Identify which cell holds the provided text, then report its [x, y] central coordinate. 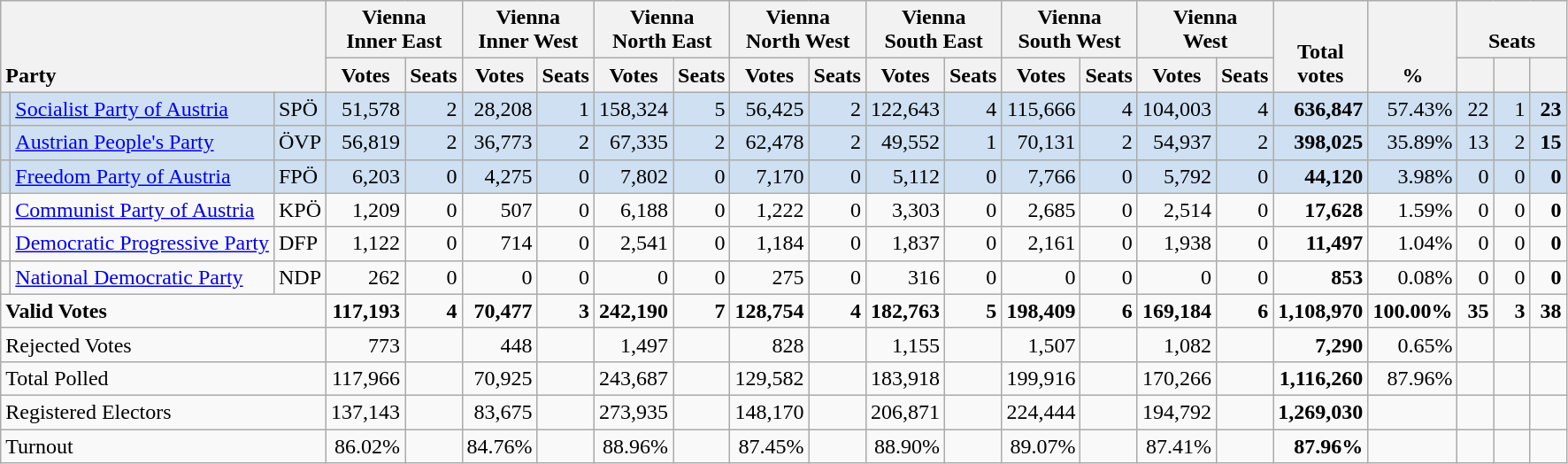
117,193 [366, 311]
Communist Party of Austria [142, 210]
3,303 [904, 210]
2,514 [1177, 210]
ViennaNorth East [662, 30]
62,478 [770, 143]
183,918 [904, 378]
1,116,260 [1320, 378]
129,582 [770, 378]
Austrian People's Party [142, 143]
17,628 [1320, 210]
853 [1320, 277]
148,170 [770, 412]
6,188 [634, 210]
0.08% [1412, 277]
1,184 [770, 244]
44,120 [1320, 176]
ÖVP [299, 143]
115,666 [1041, 109]
88.90% [904, 445]
57.43% [1412, 109]
86.02% [366, 445]
273,935 [634, 412]
Freedom Party of Austria [142, 176]
70,131 [1041, 143]
243,687 [634, 378]
4,275 [499, 176]
Rejected Votes [164, 344]
7 [702, 311]
262 [366, 277]
206,871 [904, 412]
194,792 [1177, 412]
507 [499, 210]
22 [1476, 109]
70,477 [499, 311]
158,324 [634, 109]
ViennaInner East [395, 30]
398,025 [1320, 143]
1,938 [1177, 244]
70,925 [499, 378]
2,541 [634, 244]
56,819 [366, 143]
773 [366, 344]
224,444 [1041, 412]
1,122 [366, 244]
6,203 [366, 176]
5,112 [904, 176]
KPÖ [299, 210]
35.89% [1412, 143]
NDP [299, 277]
56,425 [770, 109]
FPÖ [299, 176]
ViennaNorth West [798, 30]
2,685 [1041, 210]
275 [770, 277]
1,222 [770, 210]
7,290 [1320, 344]
636,847 [1320, 109]
122,643 [904, 109]
0.65% [1412, 344]
2,161 [1041, 244]
128,754 [770, 311]
28,208 [499, 109]
104,003 [1177, 109]
ViennaSouth West [1069, 30]
7,802 [634, 176]
182,763 [904, 311]
169,184 [1177, 311]
Registered Electors [164, 412]
Valid Votes [164, 311]
242,190 [634, 311]
Totalvotes [1320, 46]
1,155 [904, 344]
ViennaInner West [527, 30]
1,837 [904, 244]
% [1412, 46]
828 [770, 344]
117,966 [366, 378]
198,409 [1041, 311]
51,578 [366, 109]
67,335 [634, 143]
1,209 [366, 210]
448 [499, 344]
3.98% [1412, 176]
38 [1549, 311]
1.04% [1412, 244]
ViennaWest [1205, 30]
137,143 [366, 412]
DFP [299, 244]
7,766 [1041, 176]
1,497 [634, 344]
1.59% [1412, 210]
35 [1476, 311]
49,552 [904, 143]
83,675 [499, 412]
316 [904, 277]
Turnout [164, 445]
714 [499, 244]
Democratic Progressive Party [142, 244]
Socialist Party of Austria [142, 109]
36,773 [499, 143]
84.76% [499, 445]
87.45% [770, 445]
ViennaSouth East [933, 30]
SPÖ [299, 109]
89.07% [1041, 445]
Total Polled [164, 378]
11,497 [1320, 244]
54,937 [1177, 143]
23 [1549, 109]
1,108,970 [1320, 311]
87.41% [1177, 445]
100.00% [1412, 311]
National Democratic Party [142, 277]
15 [1549, 143]
Party [164, 46]
1,269,030 [1320, 412]
170,266 [1177, 378]
199,916 [1041, 378]
13 [1476, 143]
1,082 [1177, 344]
88.96% [634, 445]
7,170 [770, 176]
1,507 [1041, 344]
5,792 [1177, 176]
